From the cell containing the given text, extract its center point as (x, y) coordinate. 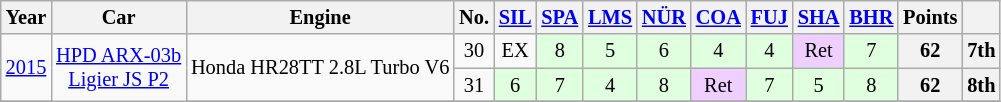
HPD ARX-03bLigier JS P2 (118, 68)
NÜR (664, 17)
SHA (819, 17)
EX (516, 51)
BHR (871, 17)
2015 (26, 68)
SIL (516, 17)
7th (981, 51)
31 (474, 85)
8th (981, 85)
SPA (560, 17)
Points (930, 17)
Engine (320, 17)
FUJ (770, 17)
COA (718, 17)
Car (118, 17)
Honda HR28TT 2.8L Turbo V6 (320, 68)
LMS (610, 17)
Year (26, 17)
30 (474, 51)
No. (474, 17)
